Detect which cell encompasses the target text, then output its [x, y] center coordinate. 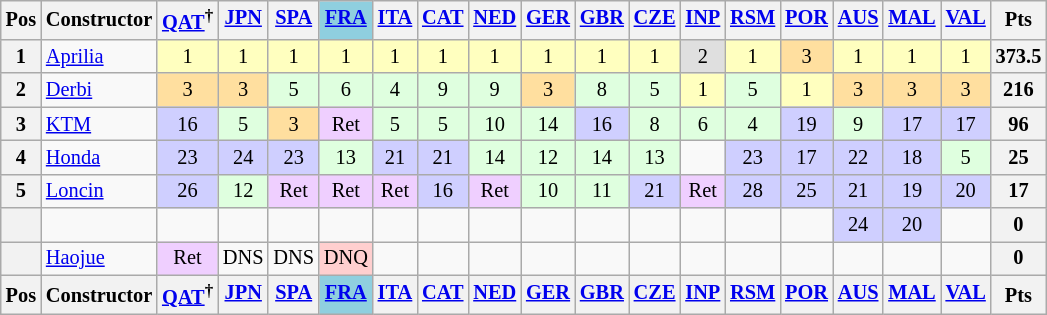
26 [188, 191]
373.5 [1019, 56]
28 [752, 191]
Haojue [99, 258]
11 [602, 191]
KTM [99, 124]
96 [1019, 124]
Honda [99, 157]
Derbi [99, 90]
Aprilia [99, 56]
Loncin [99, 191]
18 [912, 157]
22 [858, 157]
216 [1019, 90]
DNQ [346, 258]
